Pinpoint the cell where the given text exists, returning its (x, y) midpoint coordinate. 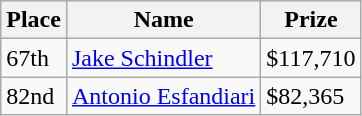
Place (34, 20)
$82,365 (311, 96)
82nd (34, 96)
Name (163, 20)
Antonio Esfandiari (163, 96)
67th (34, 58)
Prize (311, 20)
$117,710 (311, 58)
Jake Schindler (163, 58)
